Scan for the cell matching the given text and deliver its (x, y) coordinate at center. 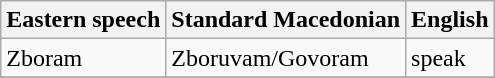
Zboruvam/Govoram (286, 58)
Eastern speech (84, 20)
Standard Macedonian (286, 20)
speak (450, 58)
Zboram (84, 58)
English (450, 20)
